Output the (X, Y) coordinate of the center of the cell containing the given text.  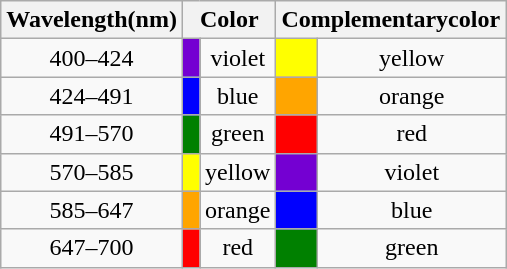
585–647 (92, 210)
570–585 (92, 172)
647–700 (92, 248)
Wavelength(nm) (92, 20)
491–570 (92, 134)
400–424 (92, 58)
Color (228, 20)
424–491 (92, 96)
Complementarycolor (391, 20)
